Output the [X, Y] coordinate of the center of the cell containing the given text.  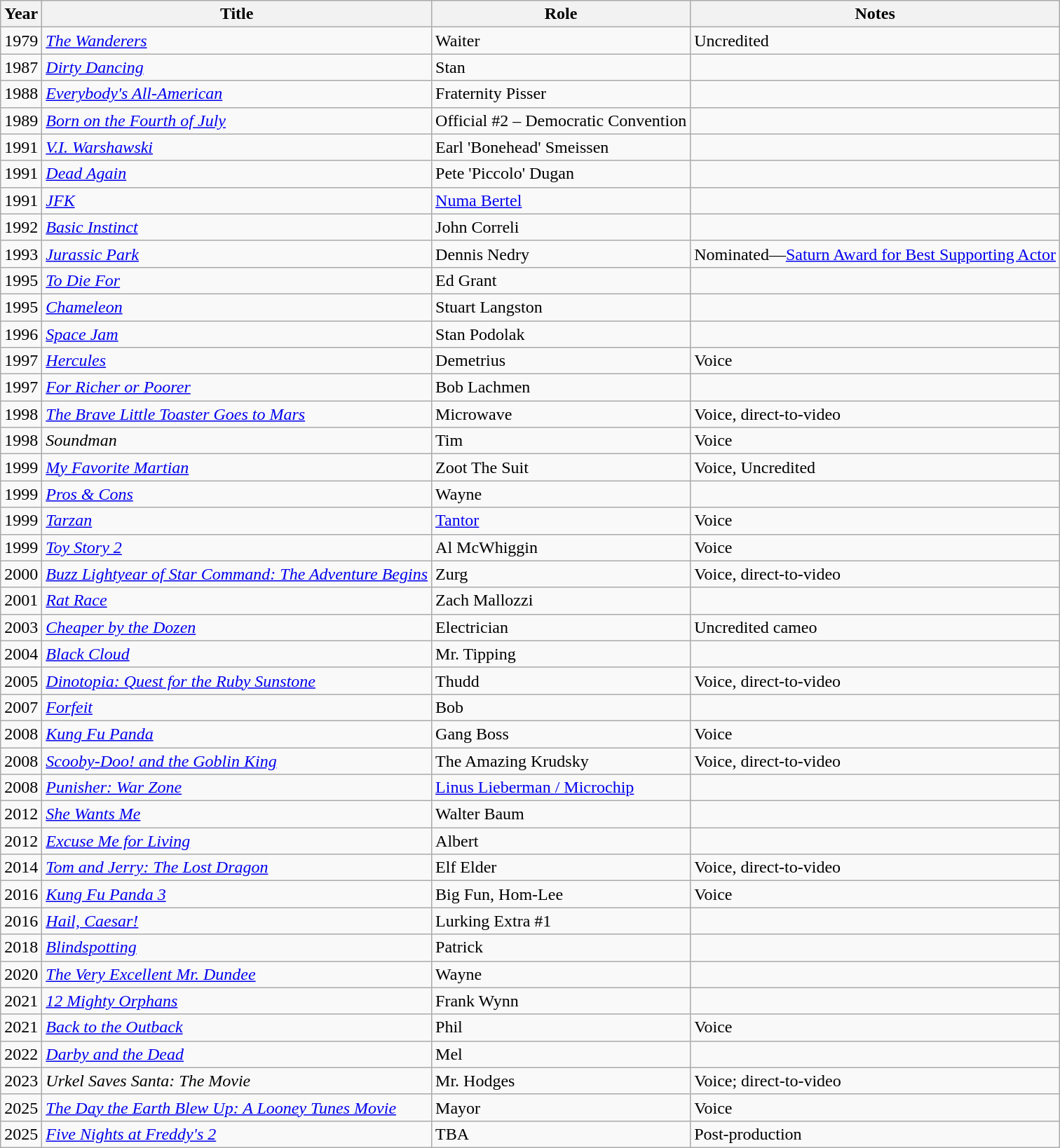
Nominated—Saturn Award for Best Supporting Actor [875, 254]
2003 [21, 627]
2000 [21, 574]
The Brave Little Toaster Goes to Mars [237, 414]
Zurg [561, 574]
Darby and the Dead [237, 1054]
Microwave [561, 414]
Frank Wynn [561, 1001]
Chameleon [237, 307]
Pete 'Piccolo' Dugan [561, 174]
Year [21, 14]
Title [237, 14]
2005 [21, 681]
Five Nights at Freddy's 2 [237, 1134]
Mr. Hodges [561, 1081]
For Richer or Poorer [237, 388]
2004 [21, 654]
Dennis Nedry [561, 254]
Punisher: War Zone [237, 788]
To Die For [237, 280]
Zach Mallozzi [561, 601]
1993 [21, 254]
Urkel Saves Santa: The Movie [237, 1081]
12 Mighty Orphans [237, 1001]
Basic Instinct [237, 227]
Kung Fu Panda [237, 734]
Mr. Tipping [561, 654]
1989 [21, 121]
Stuart Langston [561, 307]
Post-production [875, 1134]
2014 [21, 868]
Dinotopia: Quest for the Ruby Sunstone [237, 681]
Bob Lachmen [561, 388]
Thudd [561, 681]
Notes [875, 14]
Electrician [561, 627]
Excuse Me for Living [237, 841]
1987 [21, 67]
Walter Baum [561, 814]
JFK [237, 200]
Uncredited [875, 41]
Hail, Caesar! [237, 921]
Voice; direct-to-video [875, 1081]
Jurassic Park [237, 254]
The Wanderers [237, 41]
Cheaper by the Dozen [237, 627]
Soundman [237, 441]
Blindspotting [237, 948]
Everybody's All-American [237, 94]
TBA [561, 1134]
Earl 'Bonehead' Smeissen [561, 147]
Ed Grant [561, 280]
The Amazing Krudsky [561, 760]
Kung Fu Panda 3 [237, 894]
The Day the Earth Blew Up: A Looney Tunes Movie [237, 1107]
Lurking Extra #1 [561, 921]
Tom and Jerry: The Lost Dragon [237, 868]
Role [561, 14]
Official #2 – Democratic Convention [561, 121]
1992 [21, 227]
My Favorite Martian [237, 467]
Big Fun, Hom-Lee [561, 894]
Buzz Lightyear of Star Command: The Adventure Begins [237, 574]
Gang Boss [561, 734]
Back to the Outback [237, 1027]
2018 [21, 948]
Elf Elder [561, 868]
Waiter [561, 41]
Tarzan [237, 521]
Zoot The Suit [561, 467]
Fraternity Pisser [561, 94]
Tim [561, 441]
2007 [21, 707]
Hercules [237, 361]
Black Cloud [237, 654]
Numa Bertel [561, 200]
Dirty Dancing [237, 67]
John Correli [561, 227]
Stan [561, 67]
1979 [21, 41]
Born on the Fourth of July [237, 121]
Rat Race [237, 601]
Uncredited cameo [875, 627]
Bob [561, 707]
Albert [561, 841]
Toy Story 2 [237, 547]
Dead Again [237, 174]
Phil [561, 1027]
Stan Podolak [561, 334]
Patrick [561, 948]
1996 [21, 334]
2001 [21, 601]
Voice, Uncredited [875, 467]
The Very Excellent Mr. Dundee [237, 974]
2020 [21, 974]
Demetrius [561, 361]
Linus Lieberman / Microchip [561, 788]
Mel [561, 1054]
1988 [21, 94]
Mayor [561, 1107]
Al McWhiggin [561, 547]
Tantor [561, 521]
Forfeit [237, 707]
Pros & Cons [237, 494]
V.I. Warshawski [237, 147]
2022 [21, 1054]
She Wants Me [237, 814]
Space Jam [237, 334]
2023 [21, 1081]
Scooby-Doo! and the Goblin King [237, 760]
